Provide the (x, y) coordinate of the cell's center where the given text is located.  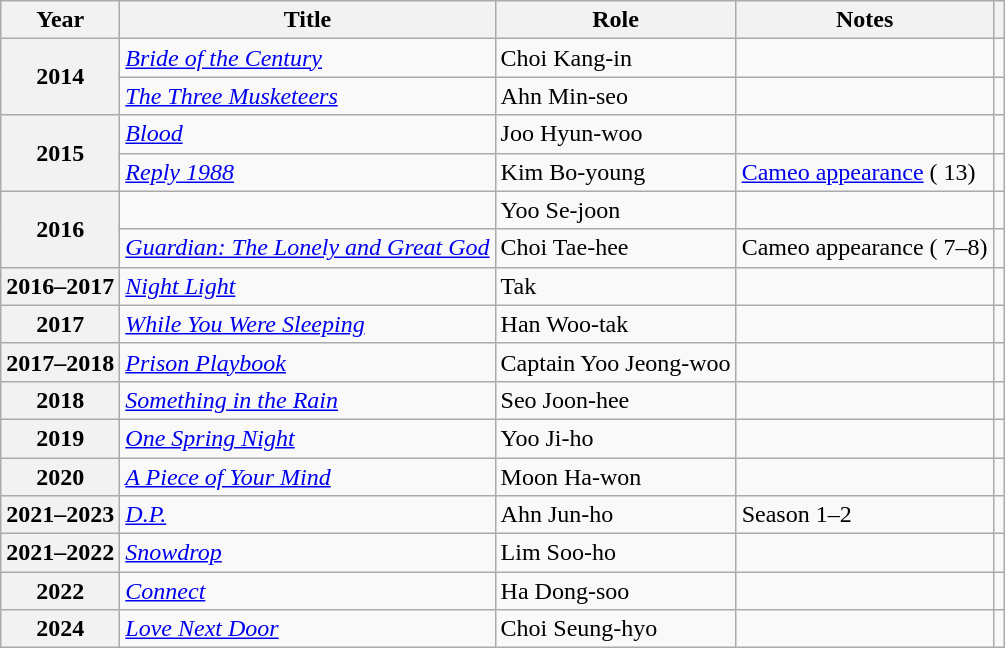
Choi Tae-hee (616, 248)
D.P. (308, 515)
Seo Joon-hee (616, 400)
Cameo appearance ( 13) (864, 172)
Kim Bo-young (616, 172)
2015 (60, 153)
Choi Kang-in (616, 58)
2017 (60, 324)
The Three Musketeers (308, 96)
Ha Dong-soo (616, 591)
Notes (864, 20)
Ahn Jun-ho (616, 515)
Title (308, 20)
Season 1–2 (864, 515)
Blood (308, 134)
Prison Playbook (308, 362)
2017–2018 (60, 362)
Han Woo-tak (616, 324)
Tak (616, 286)
2016 (60, 229)
Joo Hyun-woo (616, 134)
Yoo Ji-ho (616, 438)
Ahn Min-seo (616, 96)
Love Next Door (308, 629)
Year (60, 20)
One Spring Night (308, 438)
2024 (60, 629)
Lim Soo-ho (616, 553)
Role (616, 20)
2019 (60, 438)
2021–2022 (60, 553)
2020 (60, 477)
2018 (60, 400)
Reply 1988 (308, 172)
Connect (308, 591)
Bride of the Century (308, 58)
Something in the Rain (308, 400)
2014 (60, 77)
Guardian: The Lonely and Great God (308, 248)
2022 (60, 591)
Captain Yoo Jeong-woo (616, 362)
Moon Ha-won (616, 477)
2016–2017 (60, 286)
Choi Seung-hyo (616, 629)
Snowdrop (308, 553)
Cameo appearance ( 7–8) (864, 248)
Night Light (308, 286)
While You Were Sleeping (308, 324)
A Piece of Your Mind (308, 477)
Yoo Se-joon (616, 210)
2021–2023 (60, 515)
